Provide the (x, y) coordinate of the cell's center where the given text is located.  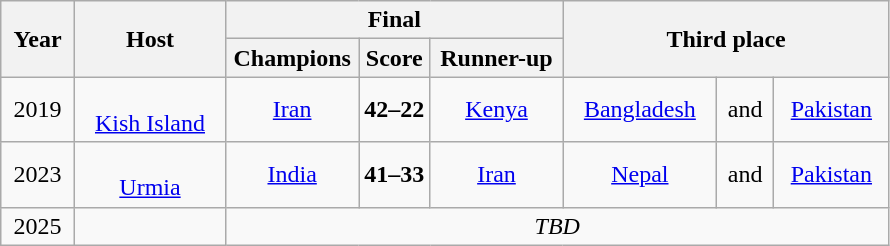
Kish Island (150, 110)
Final (395, 20)
2019 (38, 110)
Score (394, 58)
Urmia (150, 174)
TBD (558, 226)
2025 (38, 226)
41–33 (394, 174)
Runner-up (496, 58)
2023 (38, 174)
42–22 (394, 110)
Nepal (640, 174)
Kenya (496, 110)
Bangladesh (640, 110)
Champions (292, 58)
Third place (726, 39)
Year (38, 39)
Host (150, 39)
India (292, 174)
